Capture the cell that displays the provided text and extract its (X, Y) central coordinate. 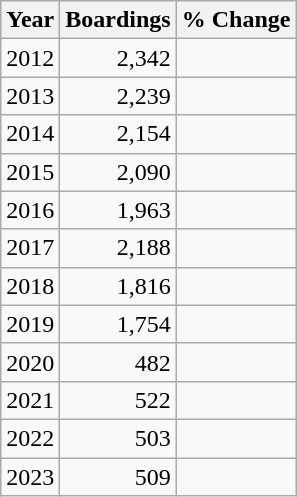
2,090 (118, 172)
2,154 (118, 134)
482 (118, 362)
2,239 (118, 96)
Year (30, 20)
2018 (30, 286)
2013 (30, 96)
1,754 (118, 324)
2022 (30, 438)
2017 (30, 248)
2014 (30, 134)
2,342 (118, 58)
2015 (30, 172)
2020 (30, 362)
2012 (30, 58)
2016 (30, 210)
2019 (30, 324)
Boardings (118, 20)
503 (118, 438)
522 (118, 400)
2023 (30, 477)
2021 (30, 400)
% Change (236, 20)
1,816 (118, 286)
2,188 (118, 248)
1,963 (118, 210)
509 (118, 477)
